Find where the given text appears and provide that cell's center as [X, Y] coordinate. 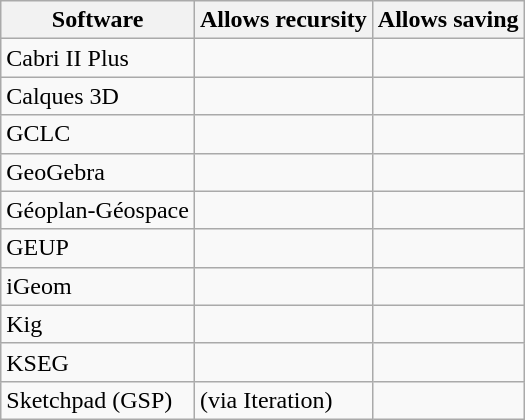
Allows saving [448, 20]
Cabri II Plus [98, 58]
Sketchpad (GSP) [98, 400]
GEUP [98, 248]
Kig [98, 324]
Software [98, 20]
(via Iteration) [283, 400]
iGeom [98, 286]
GeoGebra [98, 172]
Calques 3D [98, 96]
GCLC [98, 134]
Allows recursity [283, 20]
Géoplan-Géospace [98, 210]
KSEG [98, 362]
